Find where the given text appears and provide that cell's center as (X, Y) coordinate. 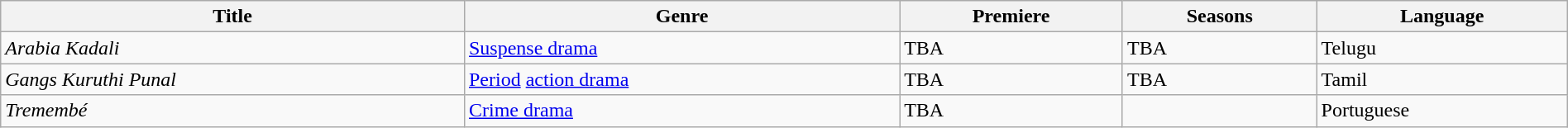
Tamil (1442, 79)
Portuguese (1442, 111)
Gangs Kuruthi Punal (233, 79)
Language (1442, 17)
Seasons (1219, 17)
Title (233, 17)
Premiere (1011, 17)
Arabia Kadali (233, 48)
Period action drama (681, 79)
Telugu (1442, 48)
Genre (681, 17)
Suspense drama (681, 48)
Crime drama (681, 111)
Tremembé (233, 111)
